Locate the cell with the specified text and output its [X, Y] center coordinate. 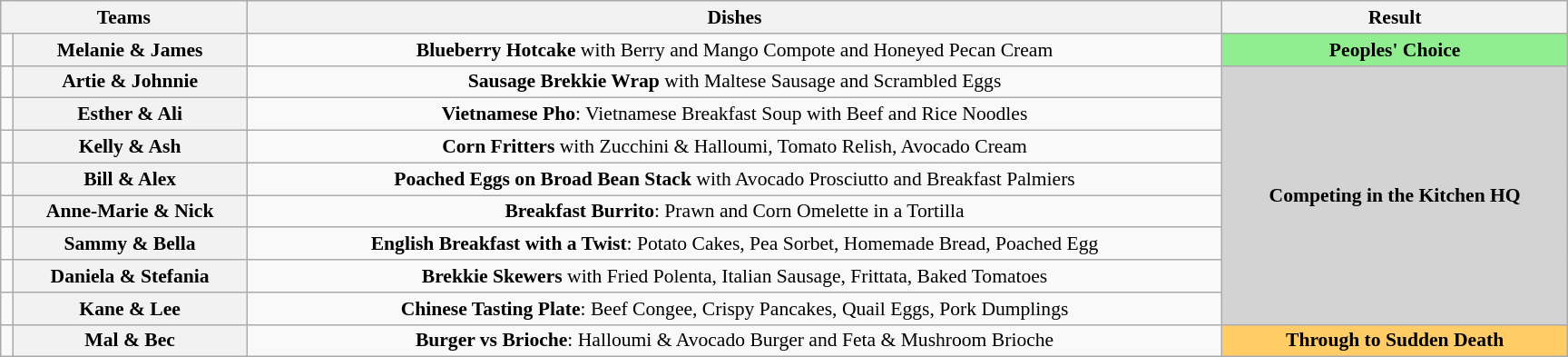
Vietnamese Pho: Vietnamese Breakfast Soup with Beef and Rice Noodles [735, 114]
Melanie & James [130, 50]
Result [1395, 17]
Artie & Johnnie [130, 82]
Bill & Alex [130, 179]
Blueberry Hotcake with Berry and Mango Compote and Honeyed Pecan Cream [735, 50]
Kane & Lee [130, 309]
Competing in the Kitchen HQ [1395, 194]
Poached Eggs on Broad Bean Stack with Avocado Prosciutto and Breakfast Palmiers [735, 179]
Anne-Marie & Nick [130, 212]
Corn Fritters with Zucchini & Halloumi, Tomato Relish, Avocado Cream [735, 147]
Breakfast Burrito: Prawn and Corn Omelette in a Tortilla [735, 212]
Sammy & Bella [130, 244]
Peoples' Choice [1395, 50]
Daniela & Stefania [130, 276]
Burger vs Brioche: Halloumi & Avocado Burger and Feta & Mushroom Brioche [735, 341]
Brekkie Skewers with Fried Polenta, Italian Sausage, Frittata, Baked Tomatoes [735, 276]
Kelly & Ash [130, 147]
Dishes [735, 17]
Esther & Ali [130, 114]
English Breakfast with a Twist: Potato Cakes, Pea Sorbet, Homemade Bread, Poached Egg [735, 244]
Mal & Bec [130, 341]
Sausage Brekkie Wrap with Maltese Sausage and Scrambled Eggs [735, 82]
Chinese Tasting Plate: Beef Congee, Crispy Pancakes, Quail Eggs, Pork Dumplings [735, 309]
Teams [123, 17]
Through to Sudden Death [1395, 341]
